Search for the cell housing the specified text and yield its (x, y) center coordinate. 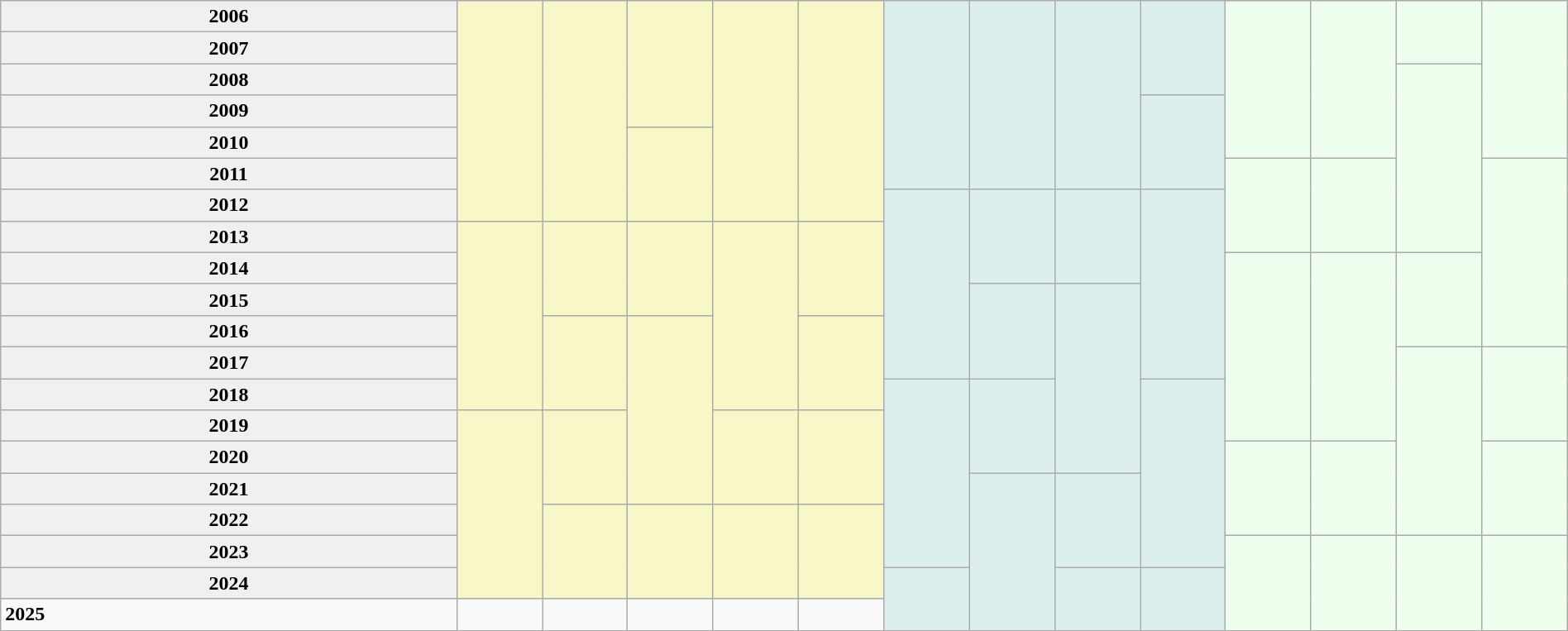
2019 (229, 426)
2013 (229, 237)
2016 (229, 331)
2024 (229, 583)
2023 (229, 552)
2009 (229, 111)
2011 (229, 174)
2015 (229, 299)
2008 (229, 79)
2010 (229, 142)
2014 (229, 268)
2006 (229, 17)
2020 (229, 457)
2018 (229, 394)
2021 (229, 489)
2022 (229, 520)
2007 (229, 48)
2012 (229, 205)
2017 (229, 362)
2025 (229, 614)
